Search for the cell housing the specified text and yield its (x, y) center coordinate. 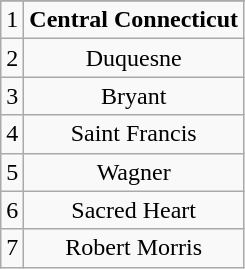
Duquesne (134, 58)
4 (12, 134)
1 (12, 20)
Bryant (134, 96)
Saint Francis (134, 134)
6 (12, 210)
Central Connecticut (134, 20)
2 (12, 58)
Sacred Heart (134, 210)
5 (12, 172)
3 (12, 96)
Wagner (134, 172)
7 (12, 248)
Robert Morris (134, 248)
